Return the (X, Y) coordinate for the center point of the cell that contains the specified text.  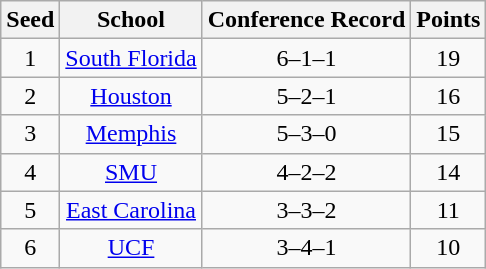
5–3–0 (306, 134)
16 (448, 96)
2 (30, 96)
19 (448, 58)
3 (30, 134)
School (131, 20)
5–2–1 (306, 96)
4–2–2 (306, 172)
UCF (131, 248)
3–4–1 (306, 248)
15 (448, 134)
Points (448, 20)
3–3–2 (306, 210)
11 (448, 210)
SMU (131, 172)
14 (448, 172)
East Carolina (131, 210)
1 (30, 58)
Conference Record (306, 20)
Houston (131, 96)
6–1–1 (306, 58)
South Florida (131, 58)
6 (30, 248)
Memphis (131, 134)
4 (30, 172)
Seed (30, 20)
10 (448, 248)
5 (30, 210)
